Determine the [X, Y] coordinate at the center of the cell enclosing the given text.  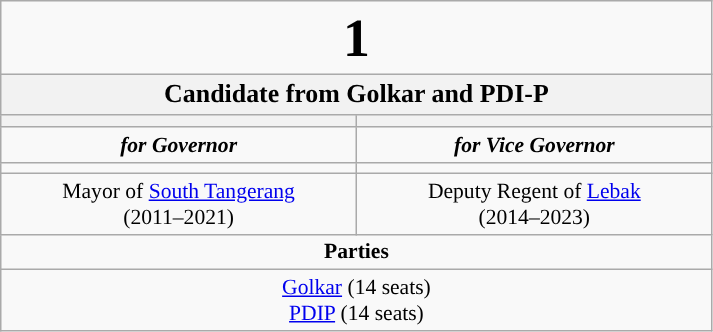
Candidate from Golkar and PDI-P [356, 94]
Parties [356, 252]
for Governor [179, 146]
Deputy Regent of Lebak(2014–2023) [534, 204]
1 [356, 38]
for Vice Governor [534, 146]
Mayor of South Tangerang(2011–2021) [179, 204]
Golkar (14 seats)PDIP (14 seats) [356, 300]
